Return [X, Y] of the center of cell containing provided text 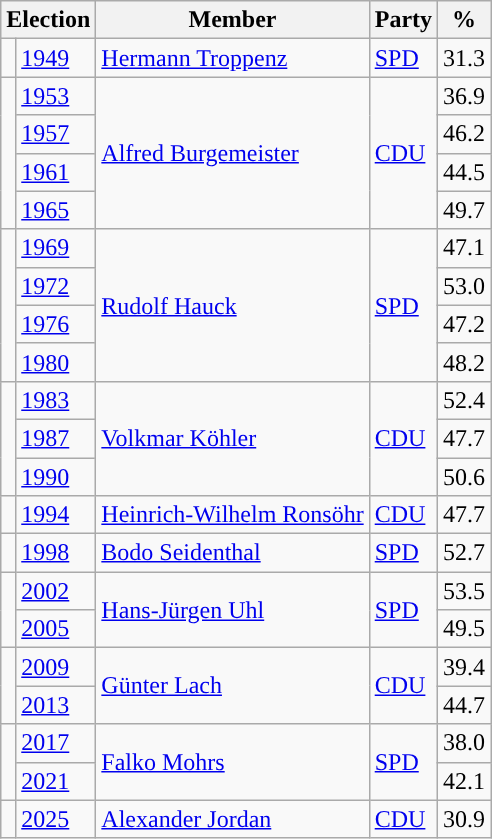
1972 [56, 286]
1965 [56, 210]
1961 [56, 172]
52.7 [464, 553]
1953 [56, 96]
52.4 [464, 400]
Günter Lach [232, 686]
1990 [56, 477]
Rudolf Hauck [232, 305]
2025 [56, 819]
42.1 [464, 781]
Hans-Jürgen Uhl [232, 610]
2002 [56, 591]
53.0 [464, 286]
Alfred Burgemeister [232, 153]
1998 [56, 553]
1949 [56, 58]
Member [232, 20]
47.1 [464, 248]
Election [48, 20]
47.2 [464, 324]
Bodo Seidenthal [232, 553]
1980 [56, 362]
50.6 [464, 477]
44.5 [464, 172]
1983 [56, 400]
1969 [56, 248]
1987 [56, 438]
% [464, 20]
2013 [56, 705]
49.7 [464, 210]
Falko Mohrs [232, 762]
49.5 [464, 629]
31.3 [464, 58]
1957 [56, 134]
2009 [56, 667]
46.2 [464, 134]
Party [403, 20]
2005 [56, 629]
48.2 [464, 362]
44.7 [464, 705]
Heinrich-Wilhelm Ronsöhr [232, 515]
Hermann Troppenz [232, 58]
39.4 [464, 667]
2021 [56, 781]
30.9 [464, 819]
36.9 [464, 96]
1976 [56, 324]
2017 [56, 743]
Volkmar Köhler [232, 438]
Alexander Jordan [232, 819]
53.5 [464, 591]
1994 [56, 515]
38.0 [464, 743]
